Scan for the cell matching the given text and deliver its (X, Y) coordinate at center. 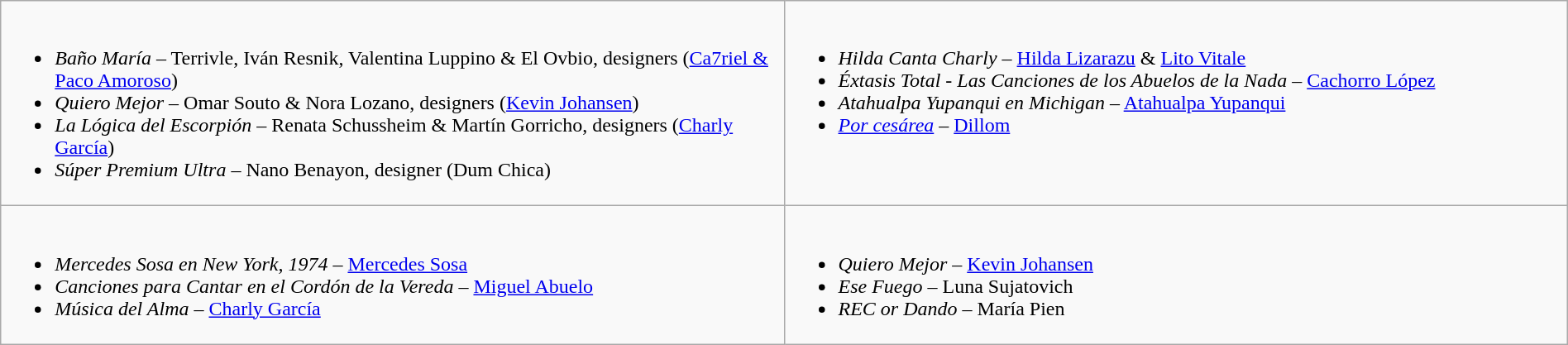
Mercedes Sosa en New York, 1974 – Mercedes SosaCanciones para Cantar en el Cordón de la Vereda – Miguel AbueloMúsica del Alma – Charly García (392, 275)
Quiero Mejor – Kevin JohansenEse Fuego – Luna SujatovichREC or Dando – María Pien (1176, 275)
